Identify which cell holds the provided text, then report its (x, y) central coordinate. 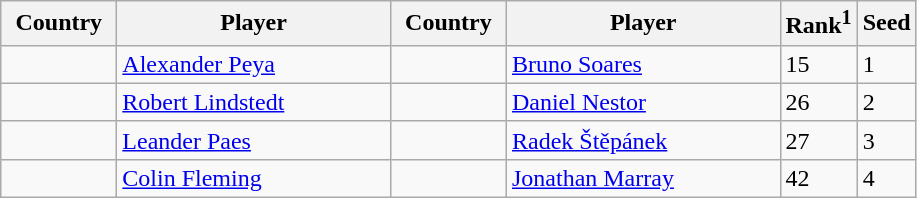
Seed (886, 24)
Jonathan Marray (643, 178)
Alexander Peya (254, 64)
Bruno Soares (643, 64)
1 (886, 64)
3 (886, 140)
4 (886, 178)
26 (818, 102)
Leander Paes (254, 140)
Rank1 (818, 24)
Robert Lindstedt (254, 102)
Radek Štěpánek (643, 140)
2 (886, 102)
Daniel Nestor (643, 102)
15 (818, 64)
42 (818, 178)
Colin Fleming (254, 178)
27 (818, 140)
